Find where the given text appears and provide that cell's center as (X, Y) coordinate. 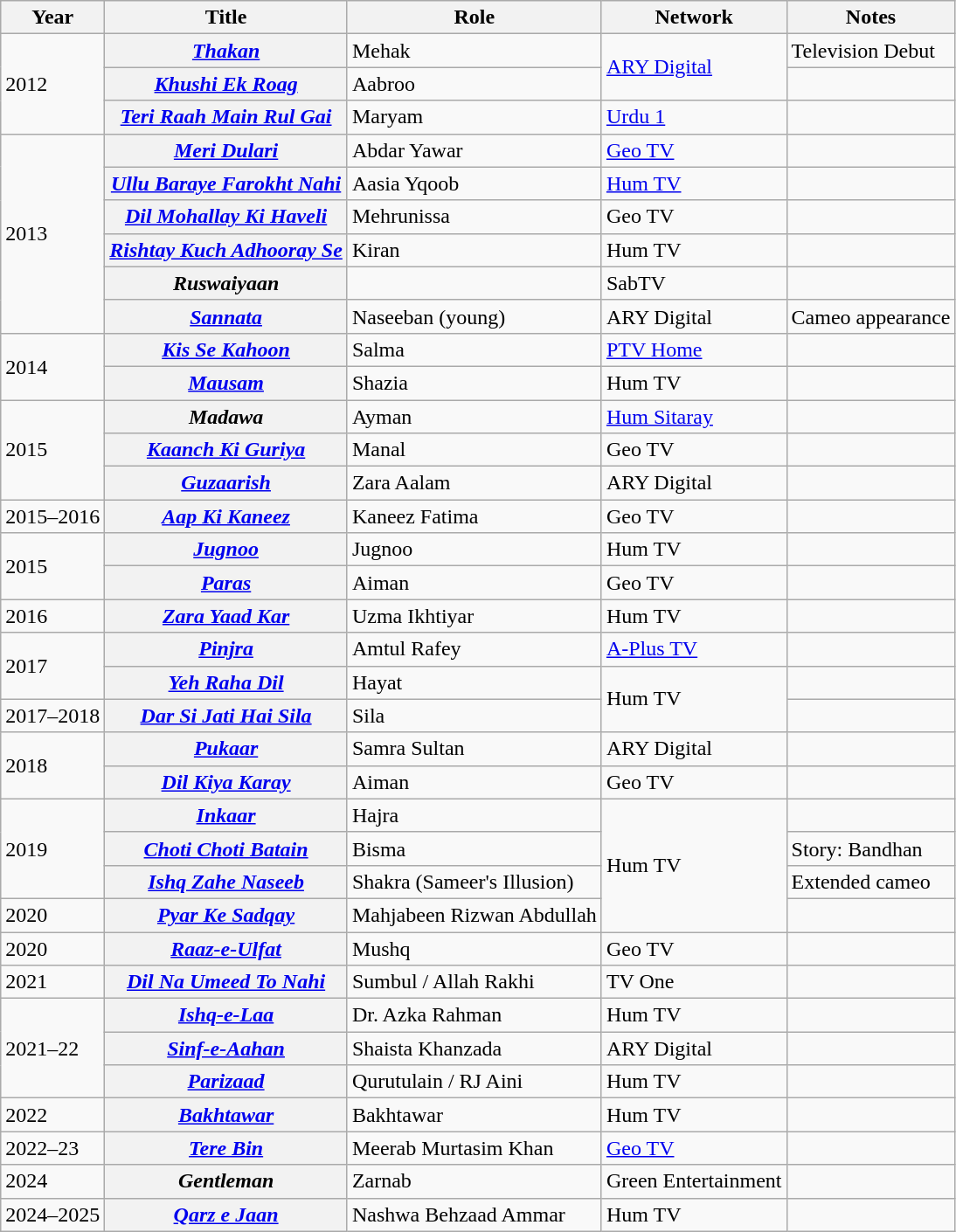
Ruswaiyaan (226, 283)
Aabroo (474, 84)
Aasia Yqoob (474, 183)
2017 (52, 666)
Notes (870, 17)
2014 (52, 366)
Kaanch Ki Guriya (226, 450)
Naseeban (young) (474, 316)
Pukaar (226, 749)
Amtul Rafey (474, 649)
Year (52, 17)
Kis Se Kahoon (226, 350)
Pinjra (226, 649)
Story: Bandhan (870, 848)
Green Entertainment (694, 1181)
Thakan (226, 51)
Kiran (474, 250)
2024 (52, 1181)
Madawa (226, 417)
PTV Home (694, 350)
Rishtay Kuch Adhooray Se (226, 250)
Dr. Azka Rahman (474, 1015)
Meri Dulari (226, 150)
Samra Sultan (474, 749)
Kaneez Fatima (474, 516)
Teri Raah Main Rul Gai (226, 117)
Mehrunissa (474, 217)
Urdu 1 (694, 117)
Bisma (474, 848)
Shakra (Sameer's Illusion) (474, 882)
Manal (474, 450)
Choti Choti Batain (226, 848)
Qurutulain / RJ Aini (474, 1082)
Mushq (474, 948)
2016 (52, 616)
Tere Bin (226, 1148)
Dil Kiya Karay (226, 782)
Uzma Ikhtiyar (474, 616)
Ishq-e-Laa (226, 1015)
Maryam (474, 117)
Dar Si Jati Hai Sila (226, 716)
Sannata (226, 316)
Ayman (474, 417)
2015–2016 (52, 516)
2017–2018 (52, 716)
Sinf-e-Aahan (226, 1049)
Mahjabeen Rizwan Abdullah (474, 915)
Dil Mohallay Ki Haveli (226, 217)
Raaz-e-Ulfat (226, 948)
2021 (52, 982)
Khushi Ek Roag (226, 84)
2019 (52, 848)
2018 (52, 765)
Extended cameo (870, 882)
Television Debut (870, 51)
2012 (52, 84)
Shaista Khanzada (474, 1049)
Title (226, 17)
Hayat (474, 682)
Cameo appearance (870, 316)
Sumbul / Allah Rakhi (474, 982)
Inkaar (226, 815)
Abdar Yawar (474, 150)
Dil Na Umeed To Nahi (226, 982)
Mehak (474, 51)
Guzaarish (226, 483)
Sila (474, 716)
Paras (226, 583)
Pyar Ke Sadqay (226, 915)
TV One (694, 982)
2022–23 (52, 1148)
2024–2025 (52, 1215)
Qarz e Jaan (226, 1215)
Ishq Zahe Naseeb (226, 882)
2013 (52, 233)
Parizaad (226, 1082)
Ullu Baraye Farokht Nahi (226, 183)
Network (694, 17)
Nashwa Behzaad Ammar (474, 1215)
Shazia (474, 383)
2021–22 (52, 1049)
Hum Sitaray (694, 417)
Zarnab (474, 1181)
Gentleman (226, 1181)
Meerab Murtasim Khan (474, 1148)
Salma (474, 350)
Hajra (474, 815)
A-Plus TV (694, 649)
Zara Yaad Kar (226, 616)
Mausam (226, 383)
Role (474, 17)
2022 (52, 1115)
Zara Aalam (474, 483)
Yeh Raha Dil (226, 682)
Aap Ki Kaneez (226, 516)
SabTV (694, 283)
